Scan for the cell matching the given text and deliver its [x, y] coordinate at center. 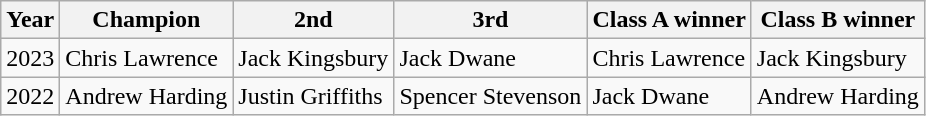
3rd [490, 20]
2022 [30, 96]
2nd [314, 20]
Spencer Stevenson [490, 96]
Class A winner [669, 20]
Justin Griffiths [314, 96]
Year [30, 20]
Champion [146, 20]
2023 [30, 58]
Class B winner [838, 20]
